From the cell containing the given text, extract its center point as (x, y) coordinate. 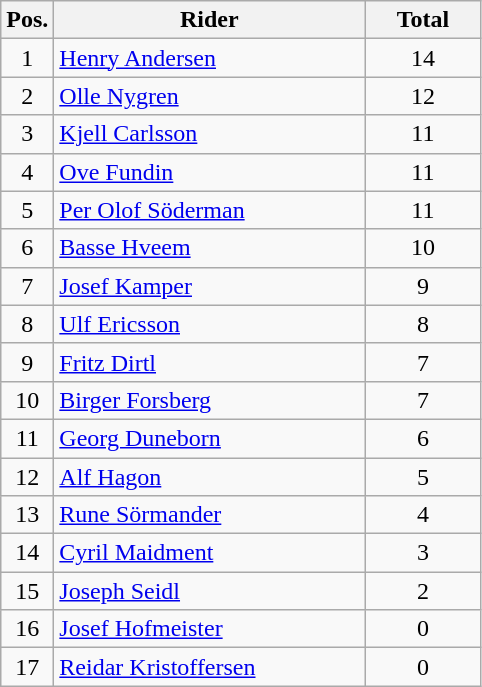
Total (423, 20)
Rider (210, 20)
Cyril Maidment (210, 553)
Alf Hagon (210, 477)
Ulf Ericsson (210, 324)
17 (28, 667)
Reidar Kristoffersen (210, 667)
Georg Duneborn (210, 438)
Birger Forsberg (210, 400)
Rune Sörmander (210, 515)
Kjell Carlsson (210, 134)
Per Olof Söderman (210, 210)
Fritz Dirtl (210, 362)
15 (28, 591)
Pos. (28, 20)
Josef Kamper (210, 286)
16 (28, 629)
Basse Hveem (210, 248)
Henry Andersen (210, 58)
Olle Nygren (210, 96)
13 (28, 515)
Josef Hofmeister (210, 629)
Joseph Seidl (210, 591)
1 (28, 58)
Ove Fundin (210, 172)
